Identify which cell holds the provided text, then report its (x, y) central coordinate. 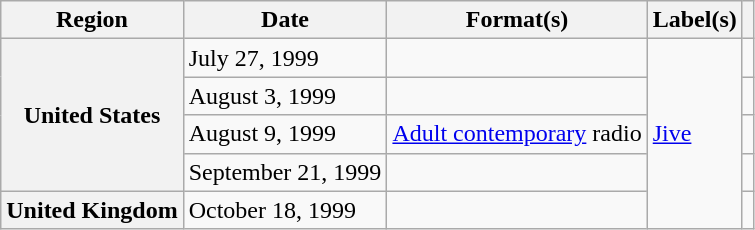
United States (92, 115)
October 18, 1999 (285, 210)
September 21, 1999 (285, 172)
Jive (694, 134)
July 27, 1999 (285, 58)
Label(s) (694, 20)
August 3, 1999 (285, 96)
Format(s) (517, 20)
United Kingdom (92, 210)
Adult contemporary radio (517, 134)
Region (92, 20)
August 9, 1999 (285, 134)
Date (285, 20)
